Locate the cell with the specified text and output its (x, y) center coordinate. 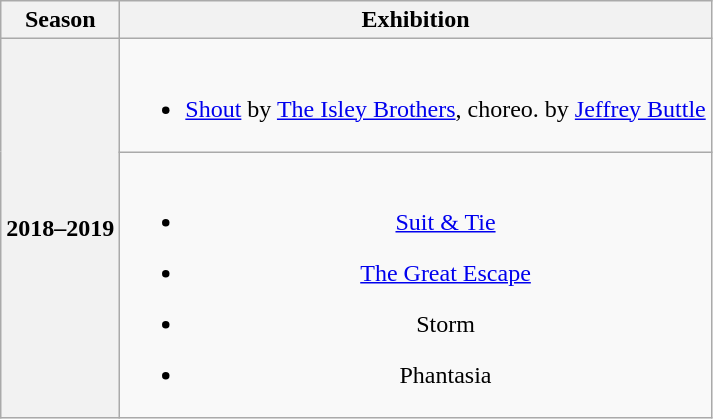
Season (60, 20)
Suit & Tie The Great Escape Storm Phantasia (416, 285)
Shout by The Isley Brothers, choreo. by Jeffrey Buttle (416, 96)
Exhibition (416, 20)
2018–2019 (60, 228)
